Return the [x, y] coordinate for the center point of the cell that contains the specified text.  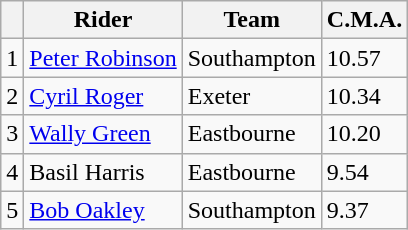
Bob Oakley [103, 210]
10.57 [364, 58]
3 [12, 134]
10.20 [364, 134]
Wally Green [103, 134]
Rider [103, 20]
5 [12, 210]
4 [12, 172]
9.54 [364, 172]
9.37 [364, 210]
Basil Harris [103, 172]
Cyril Roger [103, 96]
Exeter [252, 96]
Team [252, 20]
Peter Robinson [103, 58]
1 [12, 58]
2 [12, 96]
C.M.A. [364, 20]
10.34 [364, 96]
